Output the (x, y) coordinate of the center of the cell containing the given text.  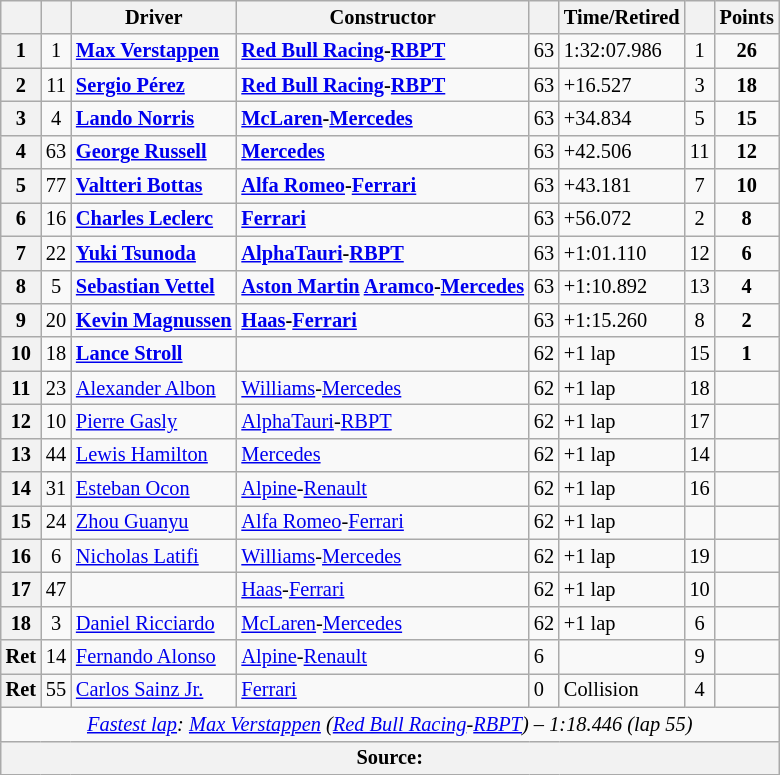
Lando Norris (154, 118)
+56.072 (622, 219)
0 (544, 690)
+34.834 (622, 118)
Driver (154, 17)
Charles Leclerc (154, 219)
Kevin Magnussen (154, 320)
23 (56, 388)
20 (56, 320)
Lewis Hamilton (154, 455)
Time/Retired (622, 17)
Alexander Albon (154, 388)
+43.181 (622, 186)
+1:10.892 (622, 287)
77 (56, 186)
Fernando Alonso (154, 657)
Collision (622, 690)
Carlos Sainz Jr. (154, 690)
+1:01.110 (622, 253)
44 (56, 455)
Zhou Guanyu (154, 522)
Pierre Gasly (154, 421)
Constructor (382, 17)
1:32:07.986 (622, 51)
19 (700, 556)
26 (747, 51)
Aston Martin Aramco-Mercedes (382, 287)
Valtteri Bottas (154, 186)
Source: (390, 758)
Yuki Tsunoda (154, 253)
22 (56, 253)
Sergio Pérez (154, 85)
Sebastian Vettel (154, 287)
Lance Stroll (154, 354)
47 (56, 589)
George Russell (154, 152)
31 (56, 489)
Daniel Ricciardo (154, 623)
Points (747, 17)
Fastest lap: Max Verstappen (Red Bull Racing-RBPT) – 1:18.446 (lap 55) (390, 724)
55 (56, 690)
+1:15.260 (622, 320)
+16.527 (622, 85)
24 (56, 522)
+42.506 (622, 152)
Max Verstappen (154, 51)
Esteban Ocon (154, 489)
Nicholas Latifi (154, 556)
